Detect which cell encompasses the target text, then output its (x, y) center coordinate. 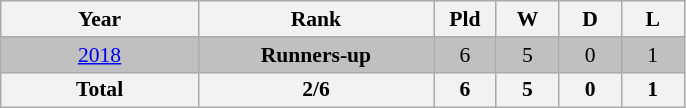
D (590, 19)
Rank (316, 19)
Pld (466, 19)
Runners-up (316, 55)
L (652, 19)
Total (100, 90)
2018 (100, 55)
Year (100, 19)
W (528, 19)
2/6 (316, 90)
